Locate the cell with the specified text and output its (X, Y) center coordinate. 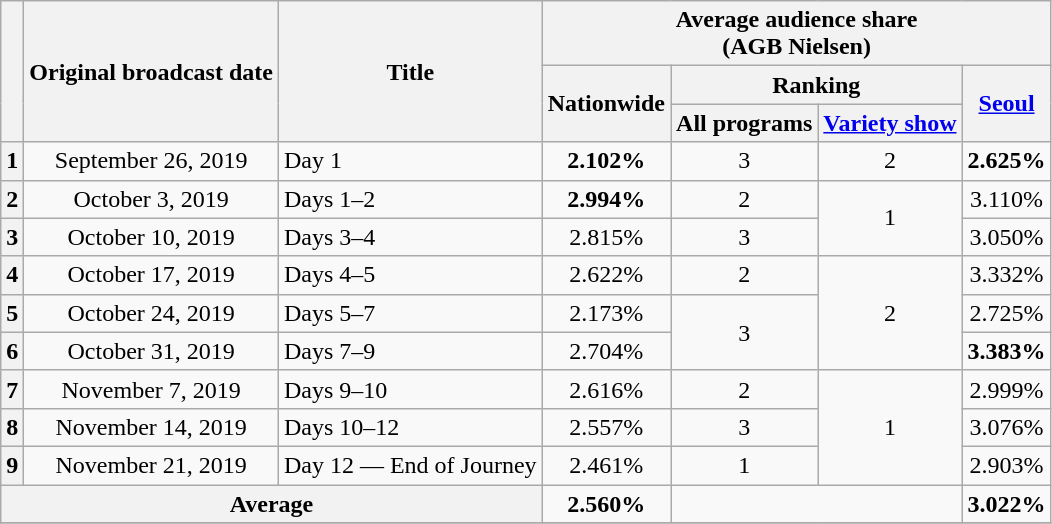
2.725% (1006, 313)
Days 5–7 (410, 313)
Days 7–9 (410, 351)
All programs (744, 123)
November 7, 2019 (152, 389)
6 (12, 351)
Days 9–10 (410, 389)
2.704% (606, 351)
2.173% (606, 313)
3.383% (1006, 351)
Day 1 (410, 161)
Ranking (816, 85)
Nationwide (606, 104)
2.560% (606, 503)
October 17, 2019 (152, 275)
2.625% (1006, 161)
3.110% (1006, 199)
8 (12, 427)
2.557% (606, 427)
3.050% (1006, 237)
Variety show (890, 123)
2.999% (1006, 389)
Original broadcast date (152, 72)
Day 12 — End of Journey (410, 465)
October 24, 2019 (152, 313)
Seoul (1006, 104)
September 26, 2019 (152, 161)
5 (12, 313)
November 21, 2019 (152, 465)
3.332% (1006, 275)
2.461% (606, 465)
2.102% (606, 161)
2.616% (606, 389)
Days 4–5 (410, 275)
3.076% (1006, 427)
October 31, 2019 (152, 351)
2.622% (606, 275)
Days 3–4 (410, 237)
October 10, 2019 (152, 237)
Average (272, 503)
2.815% (606, 237)
Title (410, 72)
7 (12, 389)
4 (12, 275)
2.903% (1006, 465)
Days 10–12 (410, 427)
3.022% (1006, 503)
October 3, 2019 (152, 199)
2.994% (606, 199)
Average audience share (AGB Nielsen) (796, 34)
Days 1–2 (410, 199)
9 (12, 465)
November 14, 2019 (152, 427)
